Search for the cell housing the specified text and yield its [x, y] center coordinate. 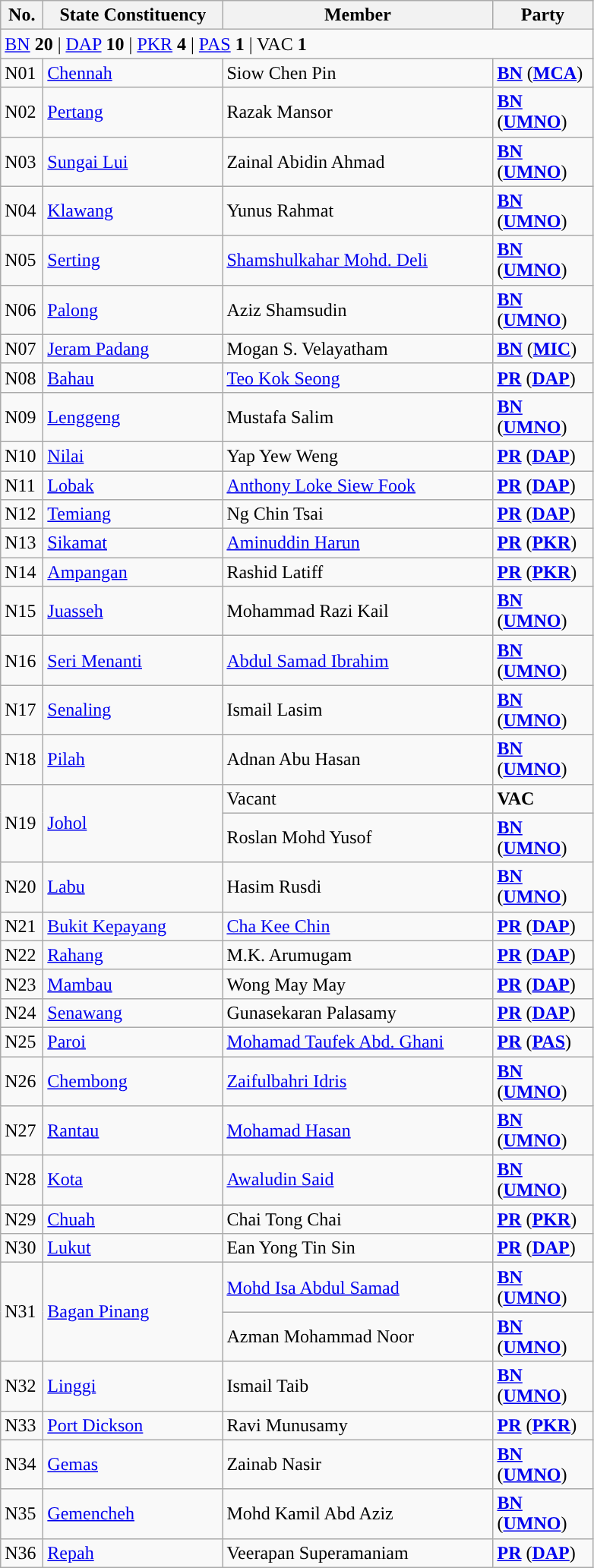
N11 [22, 485]
Wong May May [358, 984]
Mogan S. Velayatham [358, 349]
Zaifulbahri Idris [358, 1080]
N35 [22, 1513]
Zainal Abidin Ahmad [358, 161]
Gemencheh [133, 1513]
N01 [22, 73]
Mohamad Hasan [358, 1130]
Temiang [133, 514]
Cha Kee Chin [358, 926]
Lukut [133, 1248]
Mohd Kamil Abd Aziz [358, 1513]
Ng Chin Tsai [358, 514]
Palong [133, 310]
Juasseh [133, 611]
Ismail Lasim [358, 710]
Chennah [133, 73]
N09 [22, 416]
N25 [22, 1042]
Senaling [133, 710]
Mohammad Razi Kail [358, 611]
N04 [22, 211]
N14 [22, 572]
Klawang [133, 211]
State Constituency [133, 15]
Ravi Munusamy [358, 1425]
Lenggeng [133, 416]
N06 [22, 310]
Chembong [133, 1080]
Bagan Pinang [133, 1312]
Aziz Shamsudin [358, 310]
N33 [22, 1425]
N30 [22, 1248]
Senawang [133, 1013]
Port Dickson [133, 1425]
Linggi [133, 1386]
Mambau [133, 984]
Member [358, 15]
Lobak [133, 485]
Ean Yong Tin Sin [358, 1248]
N03 [22, 161]
Yap Yew Weng [358, 456]
N27 [22, 1130]
Teo Kok Seong [358, 378]
Sikamat [133, 543]
Aminuddin Harun [358, 543]
N12 [22, 514]
N22 [22, 955]
Shamshulkahar Mohd. Deli [358, 260]
N23 [22, 984]
Serting [133, 260]
Pertang [133, 112]
Awaludin Said [358, 1181]
N20 [22, 887]
Hasim Rusdi [358, 887]
Siow Chen Pin [358, 73]
Chai Tong Chai [358, 1219]
N36 [22, 1553]
VAC [542, 798]
Yunus Rahmat [358, 211]
Mustafa Salim [358, 416]
N28 [22, 1181]
Adnan Abu Hasan [358, 760]
Mohamad Taufek Abd. Ghani [358, 1042]
N08 [22, 378]
BN (MIC) [542, 349]
Johol [133, 824]
N07 [22, 349]
Roslan Mohd Yusof [358, 837]
BN (MCA) [542, 73]
N32 [22, 1386]
N26 [22, 1080]
N24 [22, 1013]
N13 [22, 543]
Gemas [133, 1465]
Mohd Isa Abdul Samad [358, 1287]
N05 [22, 260]
Party [542, 15]
PR (PAS) [542, 1042]
Kota [133, 1181]
N19 [22, 824]
N31 [22, 1312]
N34 [22, 1465]
Vacant [358, 798]
Veerapan Superamaniam [358, 1553]
N02 [22, 112]
Rashid Latiff [358, 572]
Ismail Taib [358, 1386]
Nilai [133, 456]
Rantau [133, 1130]
Bahau [133, 378]
N29 [22, 1219]
N16 [22, 661]
Abdul Samad Ibrahim [358, 661]
Seri Menanti [133, 661]
M.K. Arumugam [358, 955]
Zainab Nasir [358, 1465]
N21 [22, 926]
Paroi [133, 1042]
Ampangan [133, 572]
Razak Mansor [358, 112]
Jeram Padang [133, 349]
Labu [133, 887]
Rahang [133, 955]
Pilah [133, 760]
N15 [22, 611]
No. [22, 15]
N10 [22, 456]
Gunasekaran Palasamy [358, 1013]
BN 20 | DAP 10 | PKR 4 | PAS 1 | VAC 1 [296, 44]
Repah [133, 1553]
Anthony Loke Siew Fook [358, 485]
Bukit Kepayang [133, 926]
Chuah [133, 1219]
Sungai Lui [133, 161]
N18 [22, 760]
N17 [22, 710]
Azman Mohammad Noor [358, 1337]
